From the cell containing the given text, extract its center point as (X, Y) coordinate. 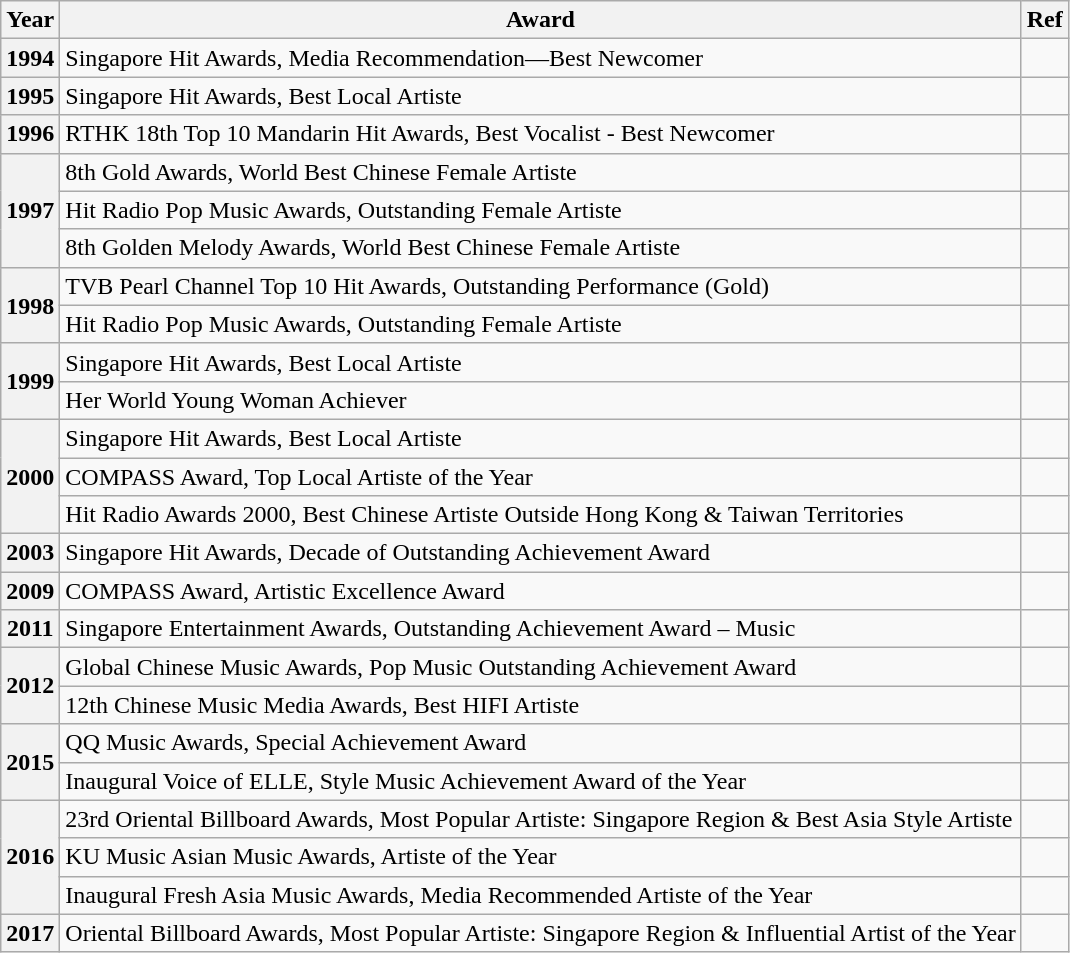
2012 (30, 686)
KU Music Asian Music Awards, Artiste of the Year (540, 857)
1998 (30, 305)
QQ Music Awards, Special Achievement Award (540, 743)
Singapore Entertainment Awards, Outstanding Achievement Award – Music (540, 629)
23rd Oriental Billboard Awards, Most Popular Artiste: Singapore Region & Best Asia Style Artiste (540, 819)
2000 (30, 476)
Global Chinese Music Awards, Pop Music Outstanding Achievement Award (540, 667)
Inaugural Voice of ELLE, Style Music Achievement Award of the Year (540, 781)
8th Gold Awards, World Best Chinese Female Artiste (540, 172)
2015 (30, 762)
Inaugural Fresh Asia Music Awards, Media Recommended Artiste of the Year (540, 895)
1997 (30, 210)
Oriental Billboard Awards, Most Popular Artiste: Singapore Region & Influential Artist of the Year (540, 933)
2009 (30, 591)
Ref (1044, 20)
1999 (30, 381)
12th Chinese Music Media Awards, Best HIFI Artiste (540, 705)
2003 (30, 553)
Year (30, 20)
1995 (30, 96)
2017 (30, 933)
COMPASS Award, Artistic Excellence Award (540, 591)
Her World Young Woman Achiever (540, 400)
COMPASS Award, Top Local Artiste of the Year (540, 477)
Singapore Hit Awards, Media Recommendation—Best Newcomer (540, 58)
Singapore Hit Awards, Decade of Outstanding Achievement Award (540, 553)
2016 (30, 857)
TVB Pearl Channel Top 10 Hit Awards, Outstanding Performance (Gold) (540, 286)
Award (540, 20)
RTHK 18th Top 10 Mandarin Hit Awards, Best Vocalist - Best Newcomer (540, 134)
8th Golden Melody Awards, World Best Chinese Female Artiste (540, 248)
Hit Radio Awards 2000, Best Chinese Artiste Outside Hong Kong & Taiwan Territories (540, 515)
1994 (30, 58)
2011 (30, 629)
1996 (30, 134)
